Capture the cell that displays the provided text and extract its (X, Y) central coordinate. 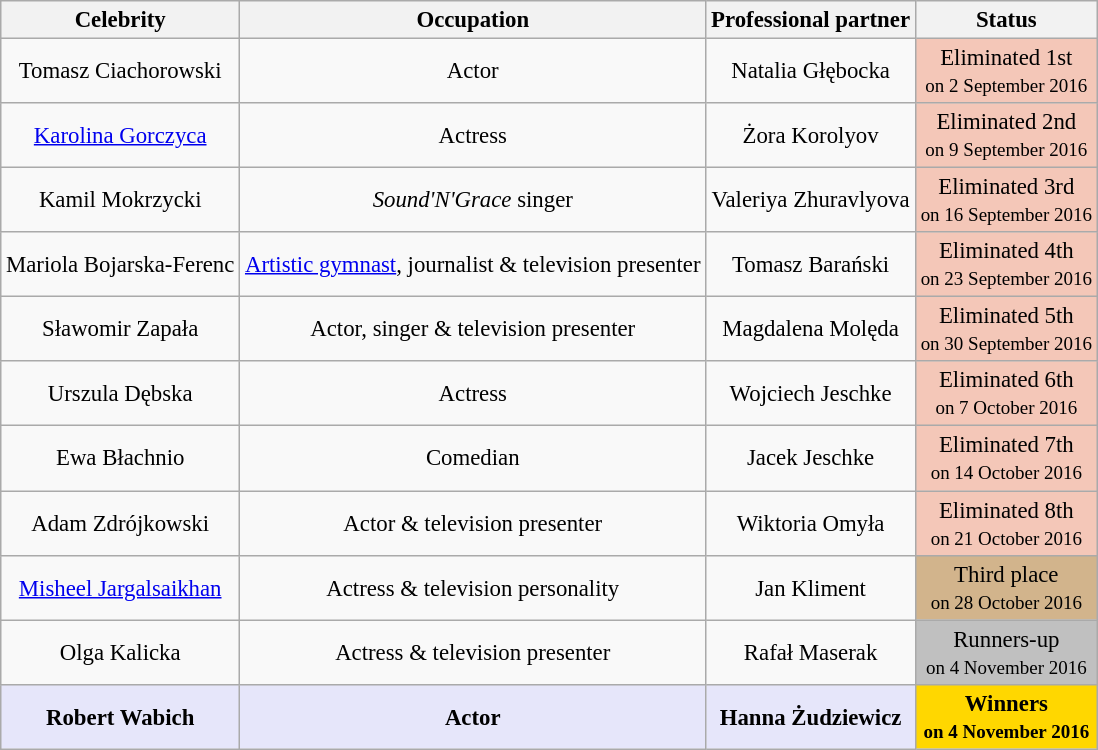
Mariola Bojarska-Ferenc (120, 264)
Eliminated 5thon 30 September 2016 (1006, 330)
Actress & television presenter (473, 652)
Jan Kliment (811, 588)
Status (1006, 20)
Eliminated 6thon 7 October 2016 (1006, 394)
Eliminated 4thon 23 September 2016 (1006, 264)
Third placeon 28 October 2016 (1006, 588)
Karolina Gorczyca (120, 136)
Celebrity (120, 20)
Actor, singer & television presenter (473, 330)
Magdalena Molęda (811, 330)
Eliminated 1ston 2 September 2016 (1006, 70)
Eliminated 8thon 21 October 2016 (1006, 522)
Sławomir Zapała (120, 330)
Tomasz Barański (811, 264)
Misheel Jargalsaikhan (120, 588)
Sound'N'Grace singer (473, 200)
Żora Korolyov (811, 136)
Natalia Głębocka (811, 70)
Occupation (473, 20)
Robert Wabich (120, 716)
Rafał Maserak (811, 652)
Eliminated 3rdon 16 September 2016 (1006, 200)
Wiktoria Omyła (811, 522)
Runners-upon 4 November 2016 (1006, 652)
Hanna Żudziewicz (811, 716)
Artistic gymnast, journalist & television presenter (473, 264)
Winnerson 4 November 2016 (1006, 716)
Professional partner (811, 20)
Comedian (473, 458)
Urszula Dębska (120, 394)
Olga Kalicka (120, 652)
Adam Zdrójkowski (120, 522)
Jacek Jeschke (811, 458)
Eliminated 7thon 14 October 2016 (1006, 458)
Eliminated 2ndon 9 September 2016 (1006, 136)
Ewa Błachnio (120, 458)
Valeriya Zhuravlyova (811, 200)
Kamil Mokrzycki (120, 200)
Actress & television personality (473, 588)
Wojciech Jeschke (811, 394)
Tomasz Ciachorowski (120, 70)
Actor & television presenter (473, 522)
